Search for the cell housing the specified text and yield its [x, y] center coordinate. 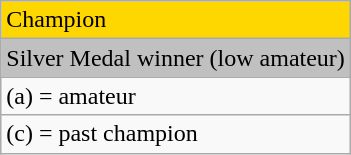
(c) = past champion [176, 134]
Silver Medal winner (low amateur) [176, 58]
Champion [176, 20]
(a) = amateur [176, 96]
